Return (x, y) of the center of cell containing provided text 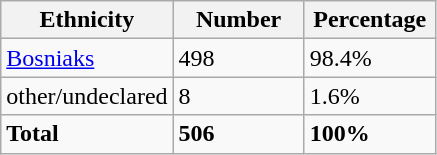
other/undeclared (87, 96)
Number (238, 20)
1.6% (370, 96)
98.4% (370, 58)
498 (238, 58)
Percentage (370, 20)
Bosniaks (87, 58)
506 (238, 134)
8 (238, 96)
Total (87, 134)
100% (370, 134)
Ethnicity (87, 20)
